For the text-containing cell, return its midpoint in (x, y) coordinate format. 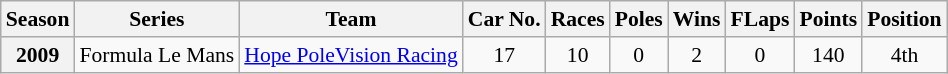
Wins (697, 19)
Races (578, 19)
Car No. (504, 19)
Hope PoleVision Racing (350, 55)
4th (904, 55)
Season (38, 19)
140 (828, 55)
Series (156, 19)
Position (904, 19)
Team (350, 19)
FLaps (760, 19)
17 (504, 55)
Poles (639, 19)
Points (828, 19)
2 (697, 55)
10 (578, 55)
2009 (38, 55)
Formula Le Mans (156, 55)
